Return the [X, Y] coordinate for the center point of the cell that contains the specified text.  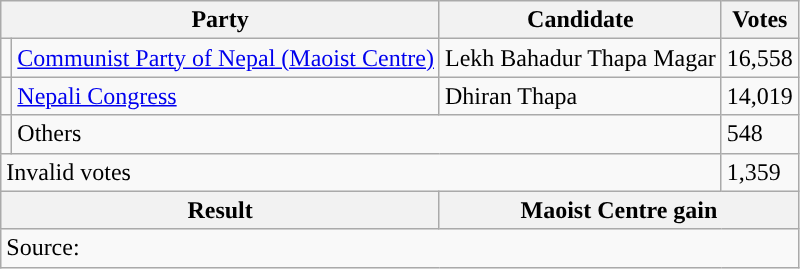
Communist Party of Nepal (Maoist Centre) [226, 58]
Source: [400, 248]
14,019 [760, 96]
Lekh Bahadur Thapa Magar [580, 58]
548 [760, 134]
Dhiran Thapa [580, 96]
Nepali Congress [226, 96]
1,359 [760, 172]
Others [367, 134]
Party [220, 20]
Result [220, 210]
Invalid votes [362, 172]
Maoist Centre gain [618, 210]
Votes [760, 20]
16,558 [760, 58]
Candidate [580, 20]
